For the text-containing cell, return its midpoint in (x, y) coordinate format. 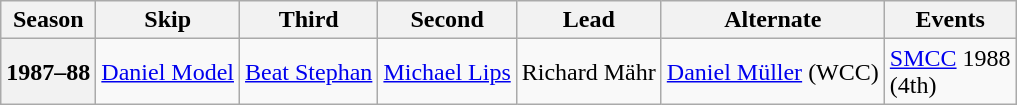
1987–88 (48, 72)
Daniel Model (168, 72)
Skip (168, 20)
Richard Mähr (588, 72)
SMCC 1988 (4th) (950, 72)
Lead (588, 20)
Second (447, 20)
Daniel Müller (WCC) (772, 72)
Season (48, 20)
Alternate (772, 20)
Third (309, 20)
Beat Stephan (309, 72)
Events (950, 20)
Michael Lips (447, 72)
